Detect which cell encompasses the target text, then output its [x, y] center coordinate. 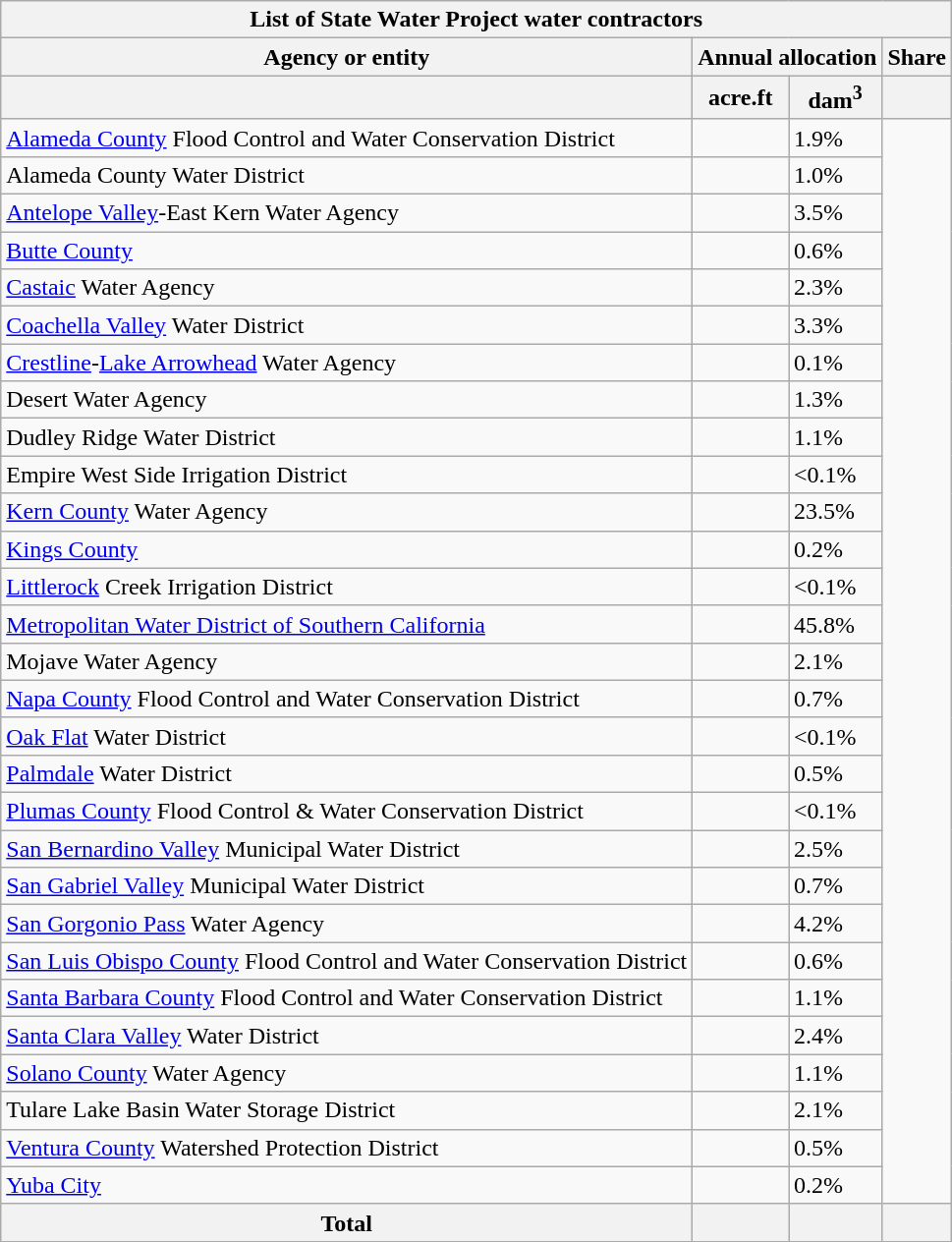
0.1% [835, 363]
Total [347, 1222]
3.3% [835, 325]
Alameda County Water District [347, 175]
Oak Flat Water District [347, 736]
3.5% [835, 213]
Littlerock Creek Irrigation District [347, 587]
Antelope Valley-East Kern Water Agency [347, 213]
1.3% [835, 400]
Ventura County Watershed Protection District [347, 1148]
Coachella Valley Water District [347, 325]
Tulare Lake Basin Water Storage District [347, 1110]
1.0% [835, 175]
Annual allocation [788, 57]
San Gabriel Valley Municipal Water District [347, 886]
2.3% [835, 288]
San Luis Obispo County Flood Control and Water Conservation District [347, 961]
Metropolitan Water District of Southern California [347, 624]
4.2% [835, 924]
Plumas County Flood Control & Water Conservation District [347, 812]
Agency or entity [347, 57]
2.4% [835, 1036]
2.5% [835, 849]
Alameda County Flood Control and Water Conservation District [347, 138]
Palmdale Water District [347, 773]
acre.ft [741, 98]
Desert Water Agency [347, 400]
Santa Barbara County Flood Control and Water Conservation District [347, 998]
Dudley Ridge Water District [347, 437]
San Gorgonio Pass Water Agency [347, 924]
List of State Water Project water contractors [476, 20]
Napa County Flood Control and Water Conservation District [347, 699]
45.8% [835, 624]
Empire West Side Irrigation District [347, 475]
Kings County [347, 549]
San Bernardino Valley Municipal Water District [347, 849]
dam3 [835, 98]
Share [918, 57]
Yuba City [347, 1185]
Castaic Water Agency [347, 288]
Santa Clara Valley Water District [347, 1036]
Kern County Water Agency [347, 512]
Mojave Water Agency [347, 661]
Crestline-Lake Arrowhead Water Agency [347, 363]
1.9% [835, 138]
23.5% [835, 512]
Butte County [347, 251]
Solano County Water Agency [347, 1073]
